Locate the cell with the specified text and output its [X, Y] center coordinate. 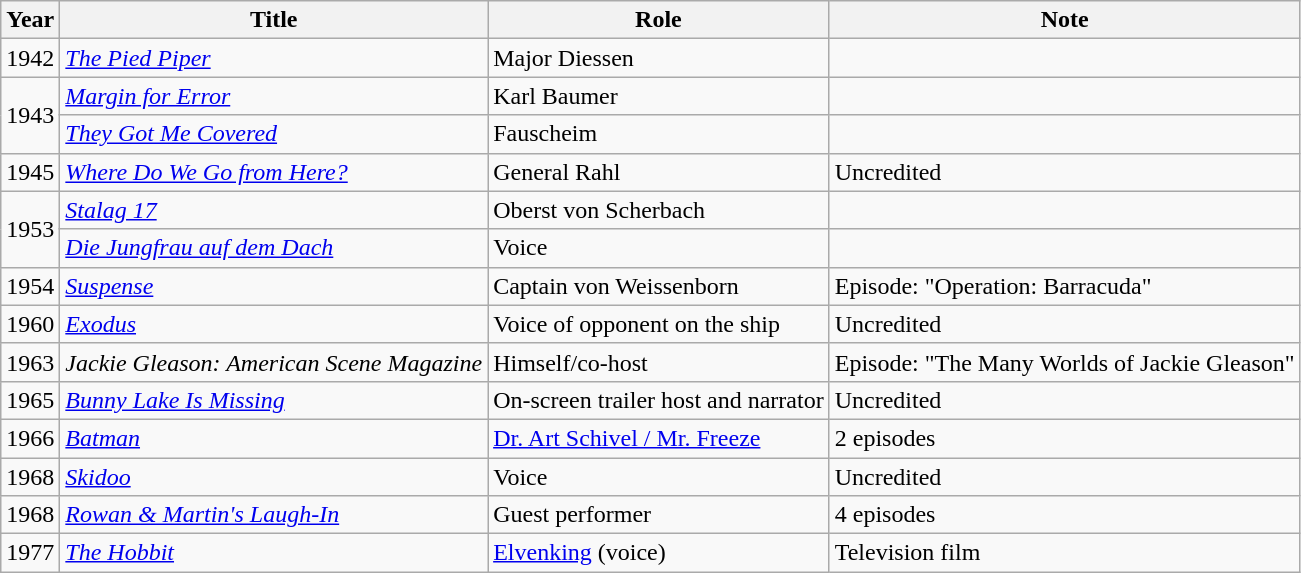
4 episodes [1064, 515]
Episode: "Operation: Barracuda" [1064, 286]
1977 [30, 553]
Karl Baumer [659, 96]
Batman [274, 438]
Year [30, 20]
The Pied Piper [274, 58]
1960 [30, 324]
Rowan & Martin's Laugh-In [274, 515]
Title [274, 20]
Oberst von Scherbach [659, 210]
General Rahl [659, 172]
1963 [30, 362]
Himself/co-host [659, 362]
Stalag 17 [274, 210]
Where Do We Go from Here? [274, 172]
Guest performer [659, 515]
1945 [30, 172]
Elvenking (voice) [659, 553]
1943 [30, 115]
On-screen trailer host and narrator [659, 400]
Note [1064, 20]
Jackie Gleason: American Scene Magazine [274, 362]
Skidoo [274, 477]
Television film [1064, 553]
Voice of opponent on the ship [659, 324]
Captain von Weissenborn [659, 286]
Major Diessen [659, 58]
Dr. Art Schivel / Mr. Freeze [659, 438]
The Hobbit [274, 553]
Bunny Lake Is Missing [274, 400]
They Got Me Covered [274, 134]
Role [659, 20]
1954 [30, 286]
Margin for Error [274, 96]
1965 [30, 400]
Die Jungfrau auf dem Dach [274, 248]
Exodus [274, 324]
Episode: "The Many Worlds of Jackie Gleason" [1064, 362]
1942 [30, 58]
1953 [30, 229]
Suspense [274, 286]
1966 [30, 438]
Fauscheim [659, 134]
2 episodes [1064, 438]
